Identify which cell holds the provided text, then report its (x, y) central coordinate. 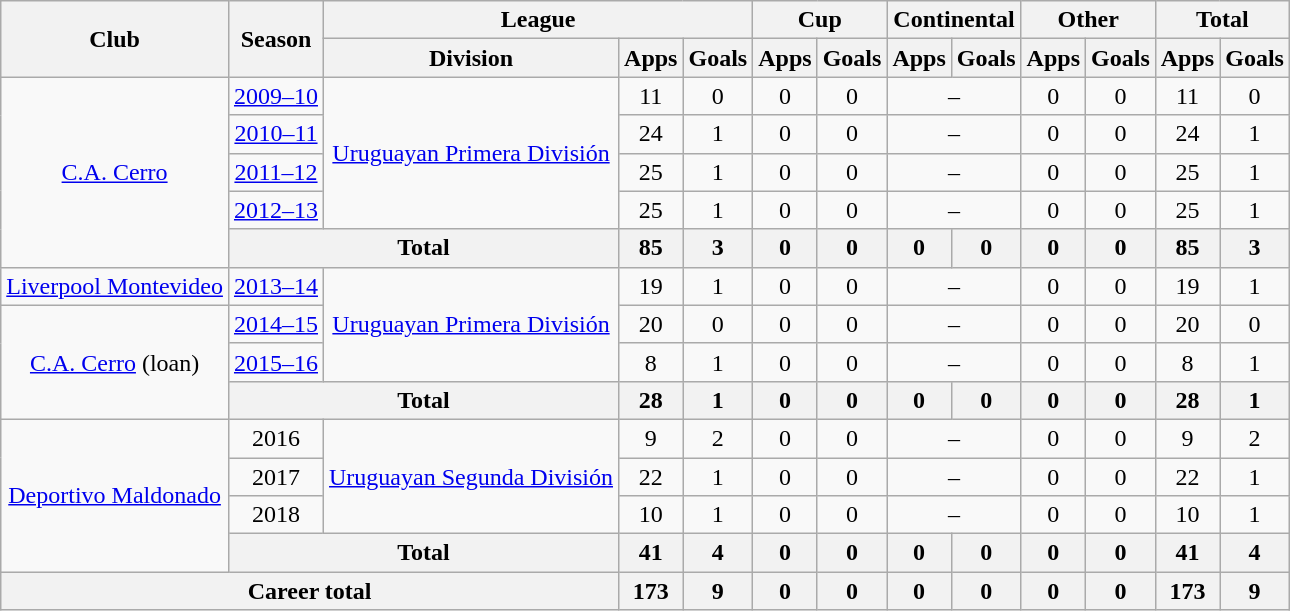
2010–11 (276, 134)
League (538, 20)
Cup (820, 20)
Liverpool Montevideo (115, 286)
Division (472, 58)
2011–12 (276, 172)
2016 (276, 438)
2018 (276, 515)
2013–14 (276, 286)
Career total (310, 591)
C.A. Cerro (loan) (115, 362)
2012–13 (276, 210)
Other (1088, 20)
Uruguayan Segunda División (472, 476)
2017 (276, 477)
C.A. Cerro (115, 172)
Continental (954, 20)
2009–10 (276, 96)
Club (115, 39)
Deportivo Maldonado (115, 495)
2015–16 (276, 362)
2014–15 (276, 324)
Season (276, 39)
